Output the (x, y) coordinate of the center of the cell containing the given text.  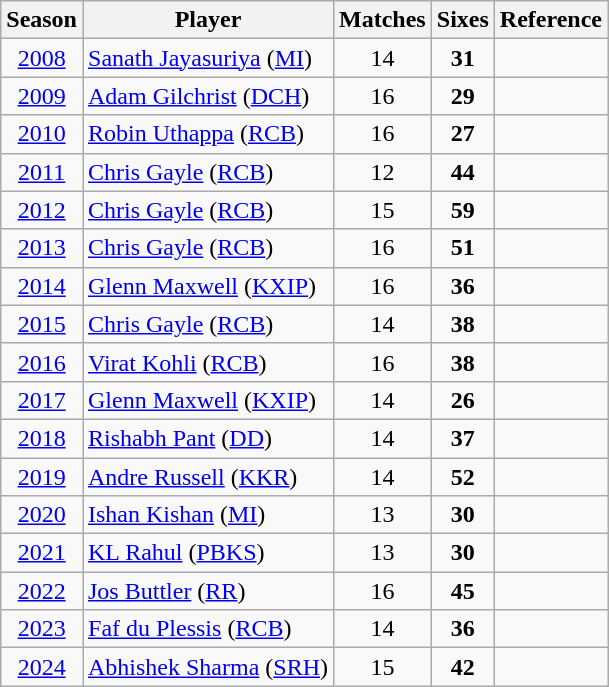
2017 (42, 400)
31 (462, 58)
2012 (42, 210)
2023 (42, 629)
Sanath Jayasuriya (MI) (208, 58)
26 (462, 400)
44 (462, 172)
Reference (550, 20)
12 (383, 172)
2011 (42, 172)
42 (462, 667)
2024 (42, 667)
2013 (42, 248)
Virat Kohli (RCB) (208, 362)
2016 (42, 362)
2019 (42, 477)
Jos Buttler (RR) (208, 591)
Rishabh Pant (DD) (208, 438)
2022 (42, 591)
2021 (42, 553)
29 (462, 96)
Adam Gilchrist (DCH) (208, 96)
Abhishek Sharma (SRH) (208, 667)
2014 (42, 286)
2020 (42, 515)
51 (462, 248)
Andre Russell (KKR) (208, 477)
Robin Uthappa (RCB) (208, 134)
Ishan Kishan (MI) (208, 515)
2015 (42, 324)
Season (42, 20)
37 (462, 438)
45 (462, 591)
52 (462, 477)
59 (462, 210)
27 (462, 134)
2010 (42, 134)
Matches (383, 20)
2009 (42, 96)
KL Rahul (PBKS) (208, 553)
Sixes (462, 20)
Player (208, 20)
2008 (42, 58)
2018 (42, 438)
Faf du Plessis (RCB) (208, 629)
